For the text-containing cell, return its midpoint in (X, Y) coordinate format. 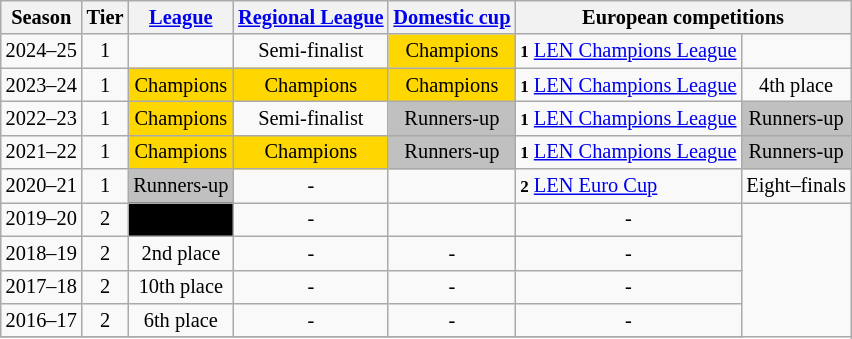
European competitions (682, 17)
Tier (106, 17)
Eight–finals (796, 186)
6th place (180, 320)
2022–23 (42, 118)
10th place (180, 287)
2016–17 (42, 320)
2023–24 (42, 85)
2020–21 (42, 186)
2nd place (180, 253)
4th place (796, 85)
2024–25 (42, 51)
2018–19 (42, 253)
2 LEN Euro Cup (628, 186)
Regional League (310, 17)
Season (42, 17)
2019–20 (42, 219)
League (180, 17)
2017–18 (42, 287)
Domestic cup (452, 17)
2021–22 (42, 152)
